Return [X, Y] of the center of cell containing provided text 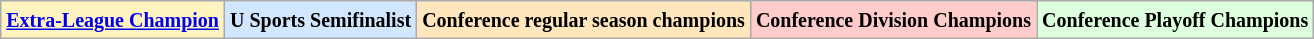
U Sports Semifinalist [321, 20]
Conference Division Champions [893, 20]
Conference regular season champions [584, 20]
Extra-League Champion [113, 20]
Conference Playoff Champions [1176, 20]
